Identify which cell holds the provided text, then report its [X, Y] central coordinate. 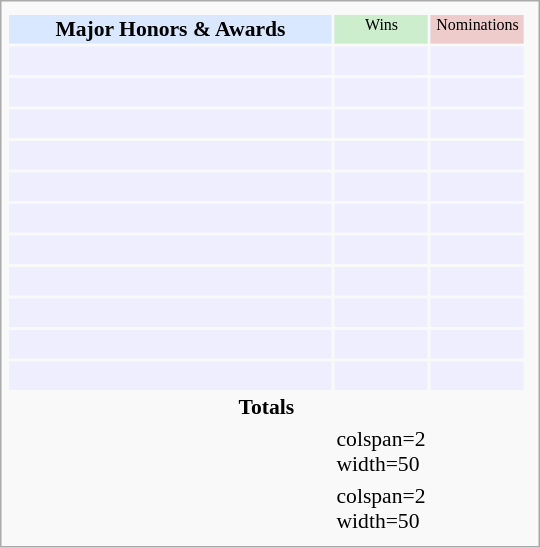
Major Honors & Awards [170, 29]
Wins [382, 29]
Totals [266, 407]
Nominations [478, 29]
